Extract the (x, y) coordinate from the center of the cell holding the provided text.  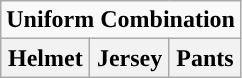
Pants (204, 58)
Jersey (130, 58)
Uniform Combination (121, 20)
Helmet (46, 58)
